Output the [x, y] coordinate of the center of the cell containing the given text.  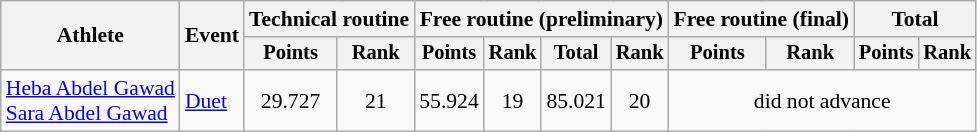
21 [376, 100]
Technical routine [329, 19]
Duet [212, 100]
19 [513, 100]
20 [640, 100]
85.021 [576, 100]
Free routine (final) [761, 19]
55.924 [448, 100]
did not advance [822, 100]
Event [212, 36]
Heba Abdel GawadSara Abdel Gawad [90, 100]
Athlete [90, 36]
29.727 [290, 100]
Free routine (preliminary) [541, 19]
